Return [X, Y] of the center of cell containing provided text 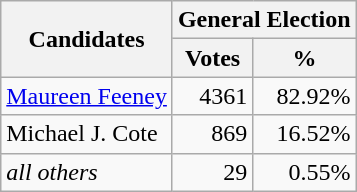
Michael J. Cote [87, 134]
all others [87, 172]
0.55% [304, 172]
29 [212, 172]
Votes [212, 58]
General Election [264, 20]
Candidates [87, 39]
82.92% [304, 96]
4361 [212, 96]
869 [212, 134]
16.52% [304, 134]
Maureen Feeney [87, 96]
% [304, 58]
